Find where the given text appears and provide that cell's center as (x, y) coordinate. 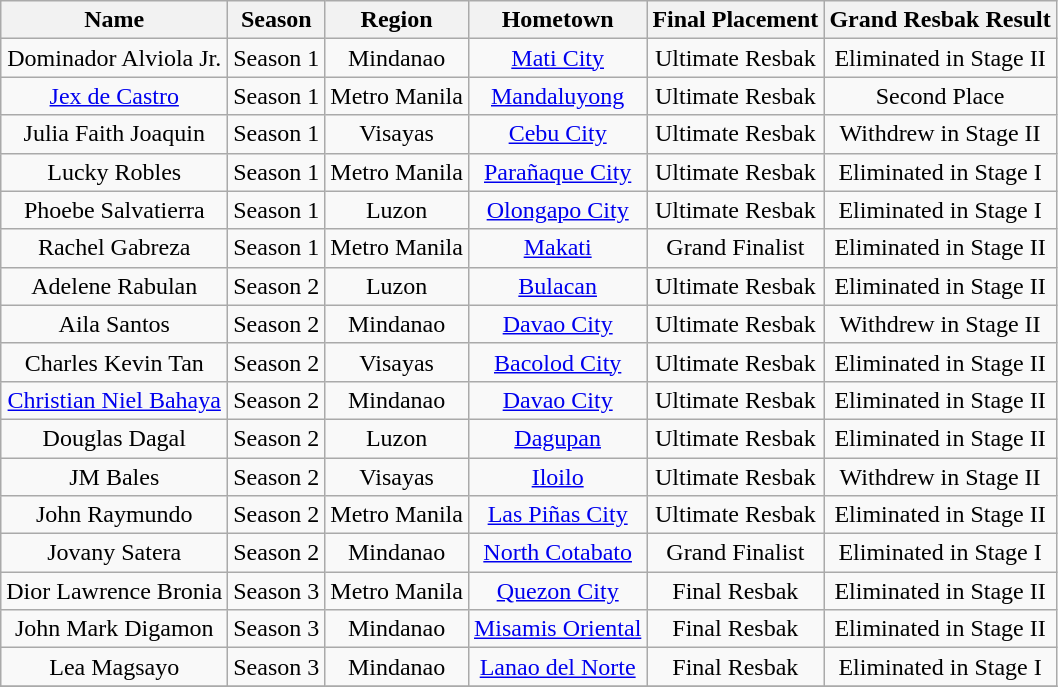
Lea Magsayo (114, 667)
Christian Niel Bahaya (114, 400)
Season (276, 20)
Olongapo City (557, 210)
Region (397, 20)
Rachel Gabreza (114, 248)
Bulacan (557, 286)
Julia Faith Joaquin (114, 134)
Douglas Dagal (114, 438)
Jex de Castro (114, 96)
Phoebe Salvatierra (114, 210)
JM Bales (114, 477)
Las Piñas City (557, 515)
Charles Kevin Tan (114, 362)
Adelene Rabulan (114, 286)
Grand Resbak Result (940, 20)
Parañaque City (557, 172)
Hometown (557, 20)
Cebu City (557, 134)
Mandaluyong (557, 96)
Iloilo (557, 477)
Aila Santos (114, 324)
John Raymundo (114, 515)
John Mark Digamon (114, 629)
Lanao del Norte (557, 667)
Name (114, 20)
Bacolod City (557, 362)
Dagupan (557, 438)
Mati City (557, 58)
Final Placement (736, 20)
Dior Lawrence Bronia (114, 591)
Jovany Satera (114, 553)
Quezon City (557, 591)
Makati (557, 248)
Dominador Alviola Jr. (114, 58)
Lucky Robles (114, 172)
North Cotabato (557, 553)
Misamis Oriental (557, 629)
Second Place (940, 96)
